Search for the cell housing the specified text and yield its (x, y) center coordinate. 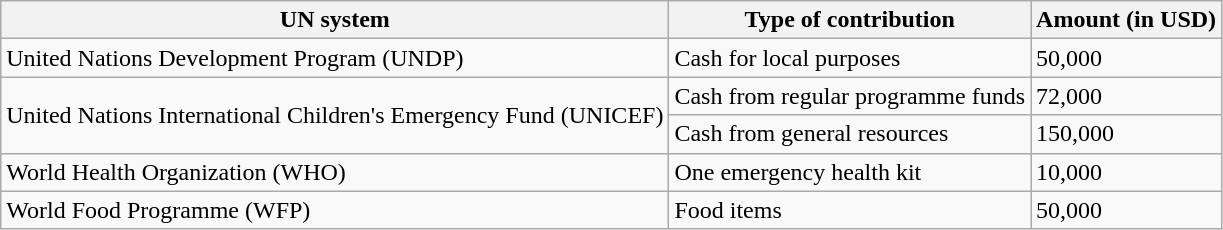
World Food Programme (WFP) (335, 210)
Type of contribution (850, 20)
UN system (335, 20)
One emergency health kit (850, 172)
World Health Organization (WHO) (335, 172)
Cash from regular programme funds (850, 96)
United Nations International Children's Emergency Fund (UNICEF) (335, 115)
Cash for local purposes (850, 58)
Amount (in USD) (1126, 20)
Cash from general resources (850, 134)
72,000 (1126, 96)
150,000 (1126, 134)
10,000 (1126, 172)
United Nations Development Program (UNDP) (335, 58)
Food items (850, 210)
